Return (x, y) of the center of cell containing provided text 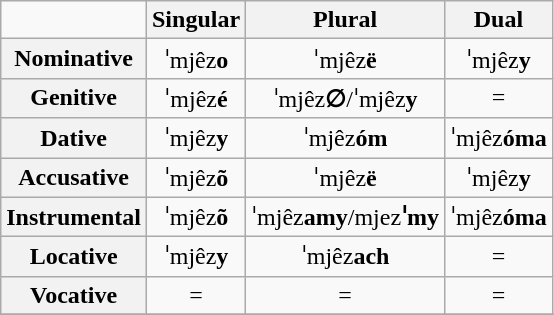
Instrumental (74, 217)
ˈmjêzo (196, 59)
ˈmjêzé (196, 98)
Plural (346, 20)
Dative (74, 138)
ˈmjêzóm (346, 138)
ˈmjêzamy/mjezˈmy (346, 217)
ˈmjêz∅/ˈmjêzy (346, 98)
Vocative (74, 295)
Accusative (74, 178)
Singular (196, 20)
Locative (74, 257)
Nominative (74, 59)
ˈmjêzach (346, 257)
Genitive (74, 98)
Dual (499, 20)
